Search for the cell housing the specified text and yield its (X, Y) center coordinate. 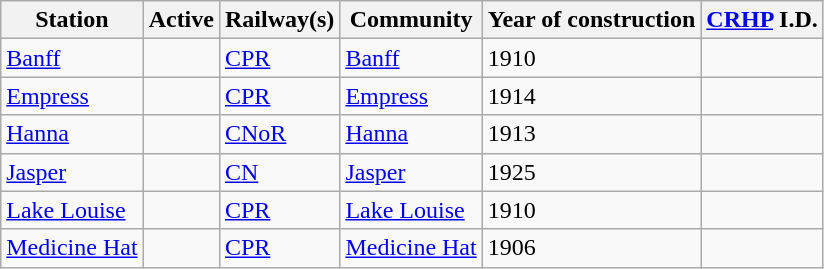
Active (181, 20)
CRHP I.D. (762, 20)
Community (411, 20)
CNoR (279, 134)
Railway(s) (279, 20)
CN (279, 172)
1925 (592, 172)
1906 (592, 248)
Year of construction (592, 20)
1913 (592, 134)
Station (72, 20)
1914 (592, 96)
